Provide the (X, Y) coordinate of the cell's center where the given text is located.  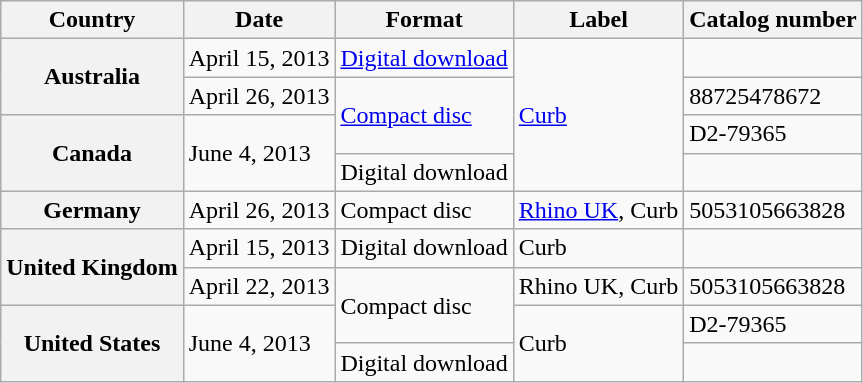
April 22, 2013 (259, 286)
Date (259, 20)
88725478672 (773, 96)
Country (92, 20)
Catalog number (773, 20)
United Kingdom (92, 267)
Australia (92, 77)
Canada (92, 153)
Format (424, 20)
Label (598, 20)
Germany (92, 210)
United States (92, 343)
